Locate the cell with the specified text and output its (X, Y) center coordinate. 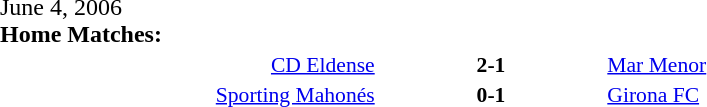
2-1 (492, 64)
